Output the [X, Y] coordinate of the center of the cell containing the given text.  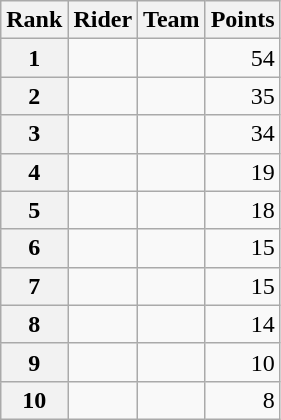
4 [34, 172]
7 [34, 286]
6 [34, 248]
5 [34, 210]
19 [242, 172]
2 [34, 96]
Team [172, 20]
Rank [34, 20]
9 [34, 362]
1 [34, 58]
54 [242, 58]
3 [34, 134]
34 [242, 134]
Rider [103, 20]
35 [242, 96]
Points [242, 20]
18 [242, 210]
14 [242, 324]
